Determine the [X, Y] coordinate at the center of the cell enclosing the given text.  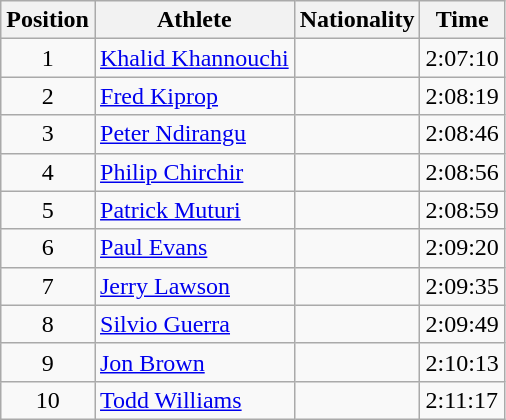
Patrick Muturi [194, 210]
Athlete [194, 20]
2:11:17 [462, 400]
9 [48, 362]
2:09:49 [462, 324]
8 [48, 324]
2:08:59 [462, 210]
Todd Williams [194, 400]
Nationality [357, 20]
7 [48, 286]
Jerry Lawson [194, 286]
Position [48, 20]
Time [462, 20]
10 [48, 400]
2:08:56 [462, 172]
2:08:19 [462, 96]
2:10:13 [462, 362]
Paul Evans [194, 248]
4 [48, 172]
Fred Kiprop [194, 96]
Peter Ndirangu [194, 134]
2:09:20 [462, 248]
6 [48, 248]
5 [48, 210]
2 [48, 96]
Khalid Khannouchi [194, 58]
Jon Brown [194, 362]
2:08:46 [462, 134]
2:07:10 [462, 58]
Silvio Guerra [194, 324]
3 [48, 134]
2:09:35 [462, 286]
Philip Chirchir [194, 172]
1 [48, 58]
